Determine the [X, Y] coordinate at the center of the cell enclosing the given text.  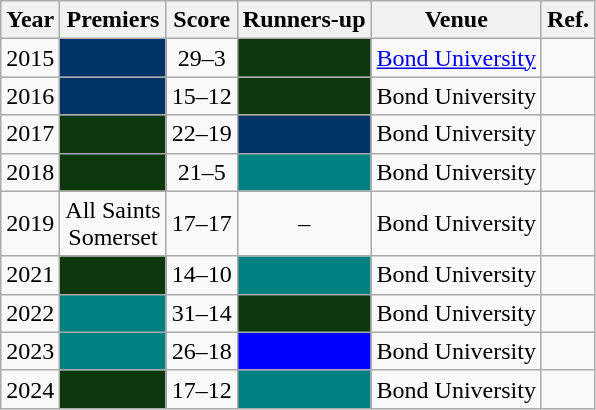
2015 [30, 58]
Venue [456, 20]
2023 [30, 351]
17–12 [202, 389]
15–12 [202, 96]
2024 [30, 389]
31–14 [202, 313]
2022 [30, 313]
22–19 [202, 134]
14–10 [202, 275]
21–5 [202, 172]
All SaintsSomerset [113, 224]
26–18 [202, 351]
Premiers [113, 20]
Year [30, 20]
2018 [30, 172]
– [304, 224]
Ref. [568, 20]
Runners-up [304, 20]
2021 [30, 275]
2017 [30, 134]
Score [202, 20]
29–3 [202, 58]
2016 [30, 96]
17–17 [202, 224]
2019 [30, 224]
